Provide the (x, y) coordinate of the cell's center where the given text is located.  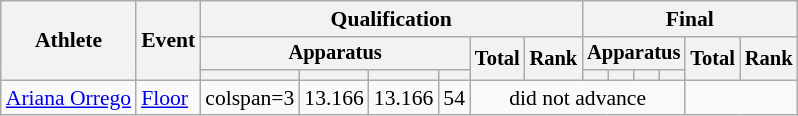
Floor (168, 98)
Final (690, 19)
Athlete (68, 40)
colspan=3 (250, 98)
Qualification (391, 19)
54 (454, 98)
Event (168, 40)
did not advance (578, 98)
Ariana Orrego (68, 98)
